Search for the cell housing the specified text and yield its [X, Y] center coordinate. 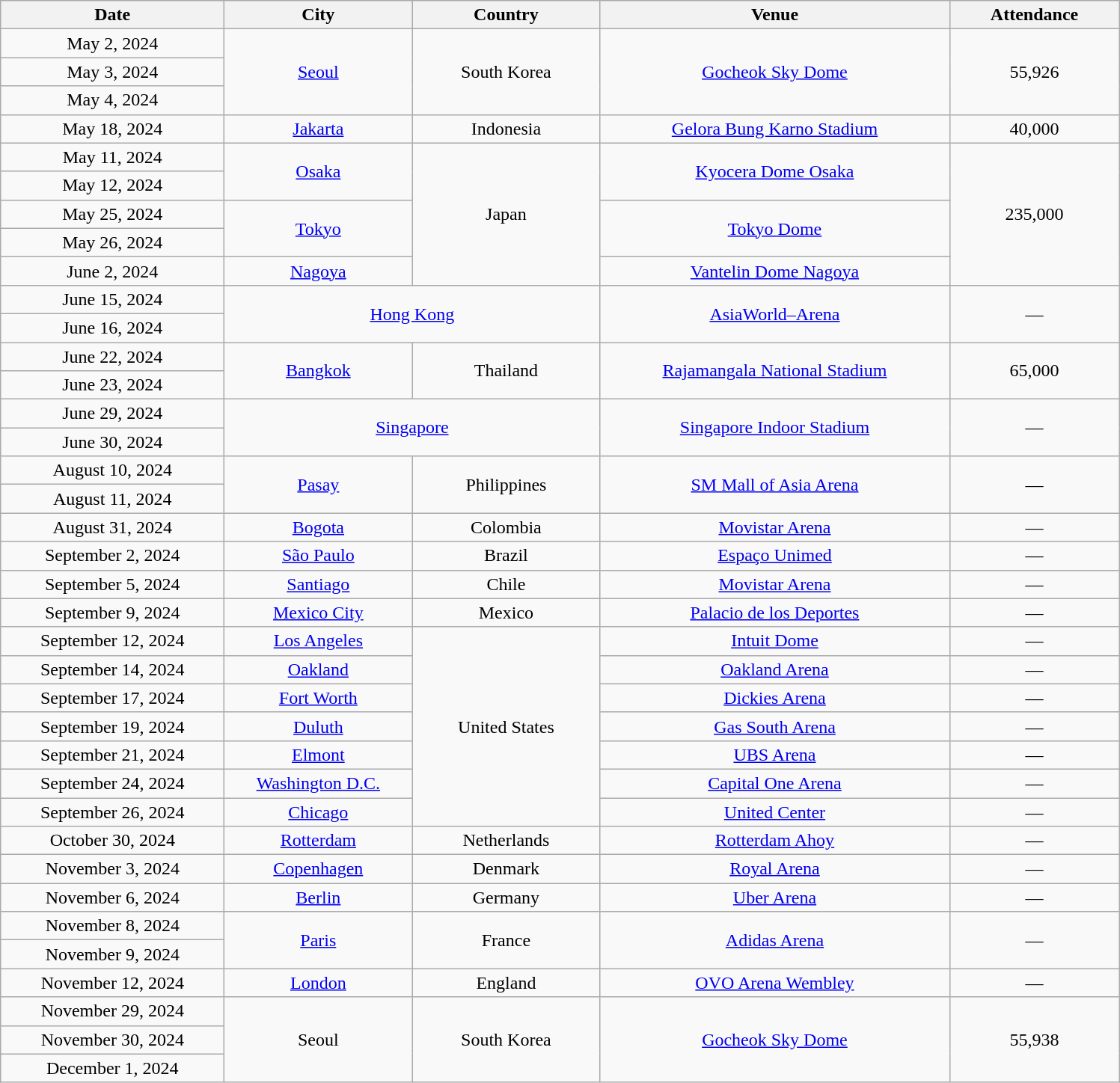
Nagoya [319, 271]
November 6, 2024 [112, 898]
June 22, 2024 [112, 357]
August 11, 2024 [112, 499]
September 17, 2024 [112, 698]
Singapore Indoor Stadium [775, 428]
England [506, 983]
September 12, 2024 [112, 641]
Espaço Unimed [775, 556]
May 4, 2024 [112, 100]
France [506, 940]
June 2, 2024 [112, 271]
November 30, 2024 [112, 1040]
Osaka [319, 171]
Hong Kong [412, 313]
Rajamangala National Stadium [775, 371]
May 2, 2024 [112, 43]
September 5, 2024 [112, 584]
Washington D.C. [319, 783]
Germany [506, 898]
City [319, 15]
June 15, 2024 [112, 299]
Netherlands [506, 841]
Uber Arena [775, 898]
United States [506, 726]
Mexico [506, 613]
United Center [775, 812]
May 25, 2024 [112, 214]
Capital One Arena [775, 783]
Vantelin Dome Nagoya [775, 271]
Colombia [506, 527]
Dickies Arena [775, 698]
SM Mall of Asia Arena [775, 485]
Kyocera Dome Osaka [775, 171]
November 29, 2024 [112, 1011]
40,000 [1034, 129]
Philippines [506, 485]
September 14, 2024 [112, 669]
Japan [506, 214]
São Paulo [319, 556]
August 31, 2024 [112, 527]
Date [112, 15]
Bangkok [319, 371]
May 18, 2024 [112, 129]
September 2, 2024 [112, 556]
Pasay [319, 485]
May 12, 2024 [112, 185]
65,000 [1034, 371]
Elmont [319, 755]
Brazil [506, 556]
Chile [506, 584]
Mexico City [319, 613]
September 24, 2024 [112, 783]
September 26, 2024 [112, 812]
May 3, 2024 [112, 72]
Rotterdam [319, 841]
Singapore [412, 428]
Fort Worth [319, 698]
November 12, 2024 [112, 983]
November 3, 2024 [112, 869]
November 8, 2024 [112, 926]
September 9, 2024 [112, 613]
Indonesia [506, 129]
June 16, 2024 [112, 328]
June 23, 2024 [112, 385]
Duluth [319, 726]
December 1, 2024 [112, 1068]
June 30, 2024 [112, 442]
Adidas Arena [775, 940]
Gas South Arena [775, 726]
Intuit Dome [775, 641]
September 21, 2024 [112, 755]
Venue [775, 15]
Santiago [319, 584]
Tokyo Dome [775, 228]
Copenhagen [319, 869]
UBS Arena [775, 755]
Los Angeles [319, 641]
Tokyo [319, 228]
55,926 [1034, 72]
Thailand [506, 371]
September 19, 2024 [112, 726]
AsiaWorld–Arena [775, 313]
Chicago [319, 812]
Country [506, 15]
May 11, 2024 [112, 157]
Jakarta [319, 129]
August 10, 2024 [112, 470]
November 9, 2024 [112, 954]
Bogota [319, 527]
Berlin [319, 898]
OVO Arena Wembley [775, 983]
June 29, 2024 [112, 414]
Gelora Bung Karno Stadium [775, 129]
235,000 [1034, 214]
Paris [319, 940]
Denmark [506, 869]
Attendance [1034, 15]
Royal Arena [775, 869]
Oakland [319, 669]
May 26, 2024 [112, 242]
London [319, 983]
Oakland Arena [775, 669]
Rotterdam Ahoy [775, 841]
Palacio de los Deportes [775, 613]
October 30, 2024 [112, 841]
55,938 [1034, 1040]
